From the cell containing the given text, extract its center point as (x, y) coordinate. 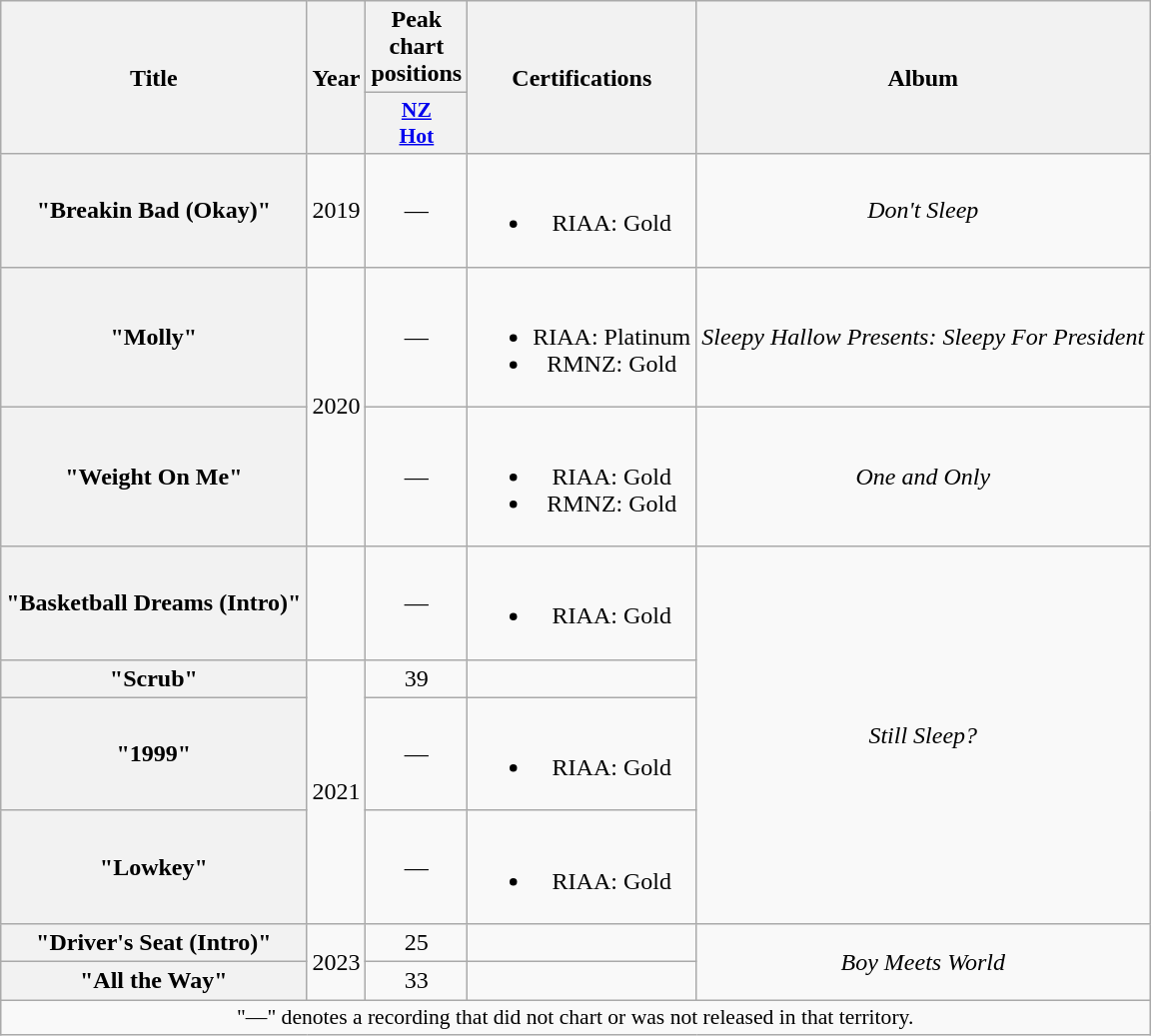
"Scrub" (154, 678)
"1999" (154, 753)
Title (154, 78)
2020 (336, 407)
Sleepy Hallow Presents: Sleepy For President (923, 337)
"Driver's Seat (Intro)" (154, 942)
RIAA: GoldRMNZ: Gold (581, 477)
"All the Way" (154, 980)
Year (336, 78)
One and Only (923, 477)
33 (417, 980)
"Molly" (154, 337)
"Basketball Dreams (Intro)" (154, 603)
Certifications (581, 78)
2019 (336, 210)
Album (923, 78)
2023 (336, 961)
"Weight On Me" (154, 477)
"Lowkey" (154, 867)
Still Sleep? (923, 735)
Boy Meets World (923, 961)
Don't Sleep (923, 210)
RIAA: PlatinumRMNZ: Gold (581, 337)
2021 (336, 791)
"—" denotes a recording that did not chart or was not released in that territory. (575, 1017)
25 (417, 942)
39 (417, 678)
NZHot (417, 124)
"Breakin Bad (Okay)" (154, 210)
Peak chart positions (417, 47)
